Scan for the cell matching the given text and deliver its (X, Y) coordinate at center. 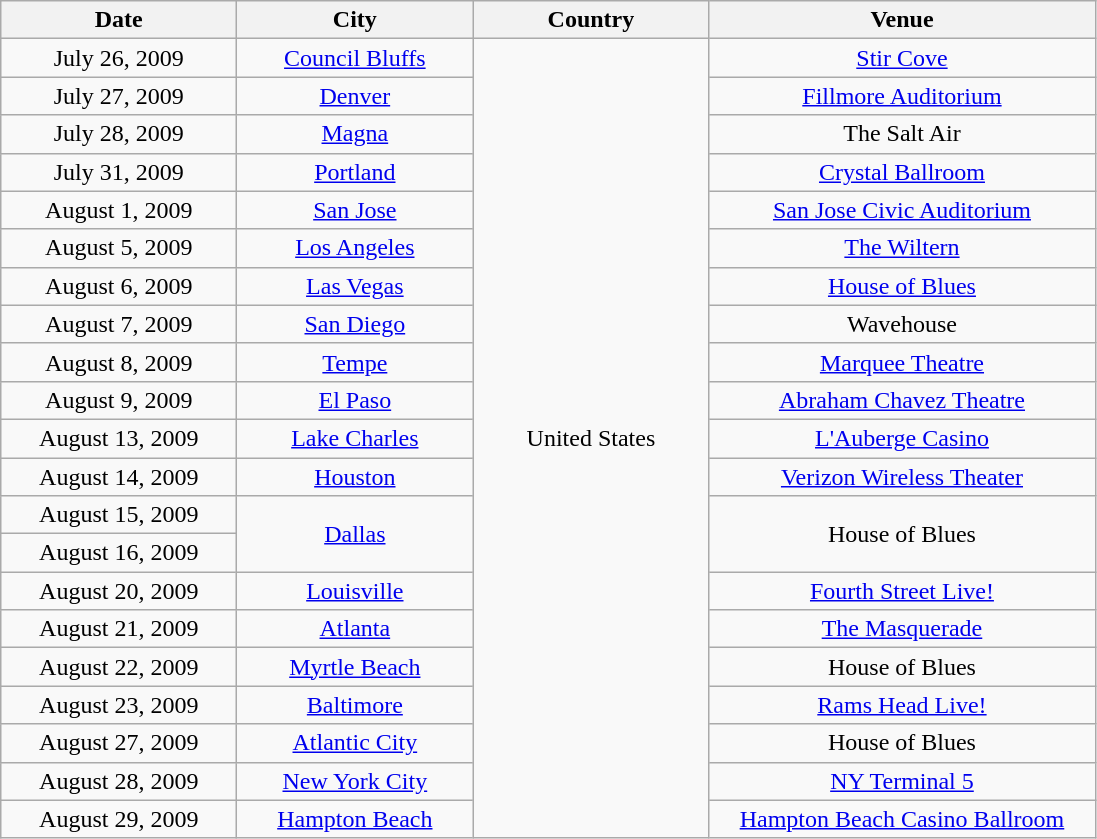
Wavehouse (902, 324)
Verizon Wireless Theater (902, 477)
Fillmore Auditorium (902, 96)
New York City (355, 781)
NY Terminal 5 (902, 781)
L'Auberge Casino (902, 438)
August 9, 2009 (119, 400)
August 6, 2009 (119, 286)
San Diego (355, 324)
August 16, 2009 (119, 553)
Baltimore (355, 705)
San Jose Civic Auditorium (902, 210)
August 23, 2009 (119, 705)
Dallas (355, 534)
August 15, 2009 (119, 515)
Crystal Ballroom (902, 172)
August 8, 2009 (119, 362)
Hampton Beach (355, 819)
The Salt Air (902, 134)
United States (591, 438)
Hampton Beach Casino Ballroom (902, 819)
August 29, 2009 (119, 819)
Denver (355, 96)
The Masquerade (902, 629)
July 28, 2009 (119, 134)
Myrtle Beach (355, 667)
Stir Cove (902, 58)
July 31, 2009 (119, 172)
July 26, 2009 (119, 58)
Louisville (355, 591)
Tempe (355, 362)
Lake Charles (355, 438)
Houston (355, 477)
August 13, 2009 (119, 438)
July 27, 2009 (119, 96)
Country (591, 20)
Atlanta (355, 629)
August 21, 2009 (119, 629)
August 14, 2009 (119, 477)
August 7, 2009 (119, 324)
Portland (355, 172)
San Jose (355, 210)
August 27, 2009 (119, 743)
August 28, 2009 (119, 781)
City (355, 20)
Date (119, 20)
Fourth Street Live! (902, 591)
Los Angeles (355, 248)
Las Vegas (355, 286)
August 5, 2009 (119, 248)
The Wiltern (902, 248)
El Paso (355, 400)
Marquee Theatre (902, 362)
Council Bluffs (355, 58)
Rams Head Live! (902, 705)
Atlantic City (355, 743)
Abraham Chavez Theatre (902, 400)
August 20, 2009 (119, 591)
August 22, 2009 (119, 667)
August 1, 2009 (119, 210)
Venue (902, 20)
Magna (355, 134)
